Identify which cell holds the provided text, then report its (x, y) central coordinate. 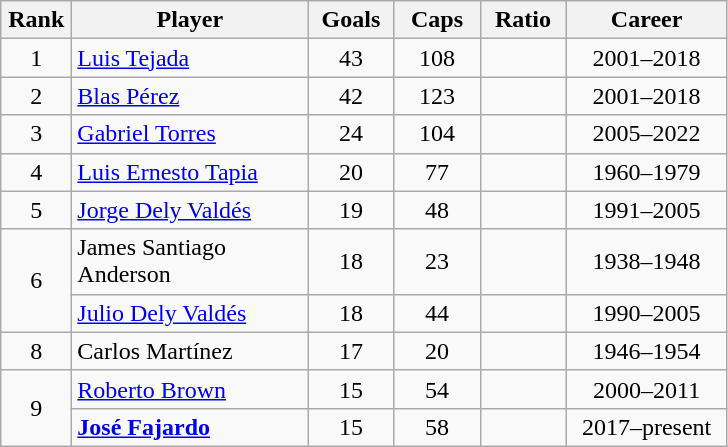
José Fajardo (190, 427)
6 (36, 280)
1946–1954 (646, 351)
1991–2005 (646, 210)
42 (351, 96)
104 (437, 134)
Blas Pérez (190, 96)
2005–2022 (646, 134)
1990–2005 (646, 313)
1960–1979 (646, 172)
Roberto Brown (190, 389)
Career (646, 20)
108 (437, 58)
Luis Ernesto Tapia (190, 172)
9 (36, 408)
3 (36, 134)
48 (437, 210)
Gabriel Torres (190, 134)
8 (36, 351)
Luis Tejada (190, 58)
Julio Dely Valdés (190, 313)
17 (351, 351)
Player (190, 20)
2017–present (646, 427)
44 (437, 313)
2 (36, 96)
Ratio (523, 20)
1 (36, 58)
24 (351, 134)
19 (351, 210)
23 (437, 262)
James Santiago Anderson (190, 262)
1938–1948 (646, 262)
Caps (437, 20)
123 (437, 96)
43 (351, 58)
58 (437, 427)
Jorge Dely Valdés (190, 210)
Rank (36, 20)
5 (36, 210)
4 (36, 172)
Carlos Martínez (190, 351)
Goals (351, 20)
54 (437, 389)
77 (437, 172)
2000–2011 (646, 389)
